Find where the given text appears and provide that cell's center as [x, y] coordinate. 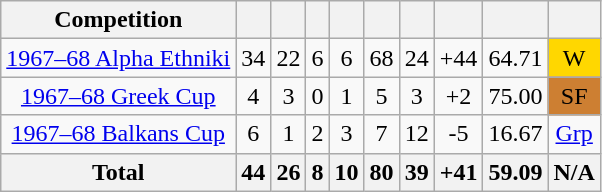
SF [574, 96]
+2 [458, 96]
-5 [458, 134]
75.00 [516, 96]
44 [254, 172]
8 [318, 172]
Competition [118, 20]
7 [382, 134]
64.71 [516, 58]
68 [382, 58]
10 [346, 172]
16.67 [516, 134]
80 [382, 172]
1967–68 Balkans Cup [118, 134]
0 [318, 96]
Grp [574, 134]
+41 [458, 172]
4 [254, 96]
+44 [458, 58]
5 [382, 96]
N/A [574, 172]
Total [118, 172]
W [574, 58]
1967–68 Greek Cup [118, 96]
1967–68 Alpha Ethniki [118, 58]
12 [416, 134]
22 [288, 58]
26 [288, 172]
24 [416, 58]
59.09 [516, 172]
39 [416, 172]
34 [254, 58]
2 [318, 134]
